Determine the [X, Y] coordinate at the center of the cell enclosing the given text.  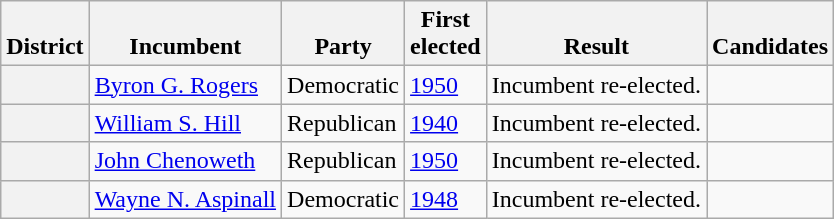
Byron G. Rogers [185, 85]
Wayne N. Aspinall [185, 199]
1948 [446, 199]
District [45, 34]
Firstelected [446, 34]
Incumbent [185, 34]
Candidates [770, 34]
John Chenoweth [185, 161]
1940 [446, 123]
William S. Hill [185, 123]
Party [344, 34]
Result [596, 34]
